Capture the cell that displays the provided text and extract its (x, y) central coordinate. 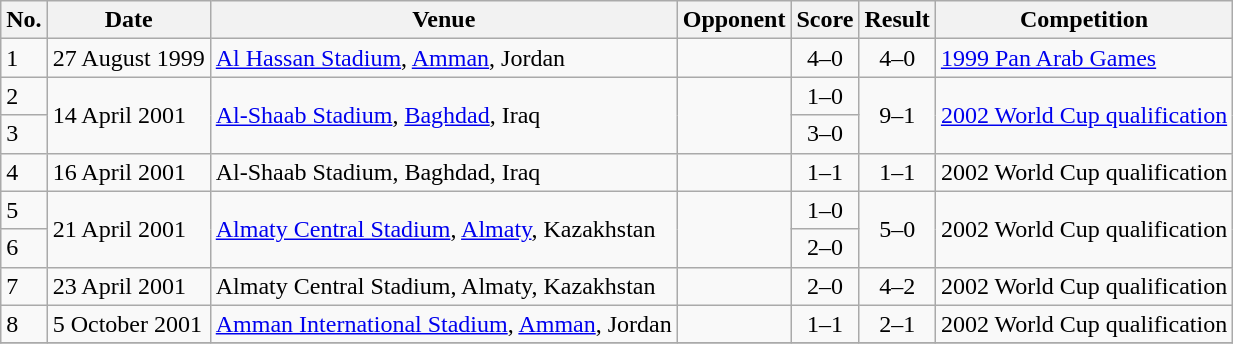
4–2 (897, 286)
3–0 (825, 134)
Venue (444, 20)
14 April 2001 (128, 115)
5–0 (897, 229)
5 (24, 210)
2–1 (897, 324)
Amman International Stadium, Amman, Jordan (444, 324)
Date (128, 20)
1 (24, 58)
27 August 1999 (128, 58)
7 (24, 286)
2 (24, 96)
3 (24, 134)
6 (24, 248)
Competition (1084, 20)
1999 Pan Arab Games (1084, 58)
4 (24, 172)
Score (825, 20)
No. (24, 20)
Result (897, 20)
5 October 2001 (128, 324)
8 (24, 324)
Al Hassan Stadium, Amman, Jordan (444, 58)
21 April 2001 (128, 229)
Opponent (734, 20)
9–1 (897, 115)
23 April 2001 (128, 286)
16 April 2001 (128, 172)
